Determine the [X, Y] coordinate at the center of the cell enclosing the given text.  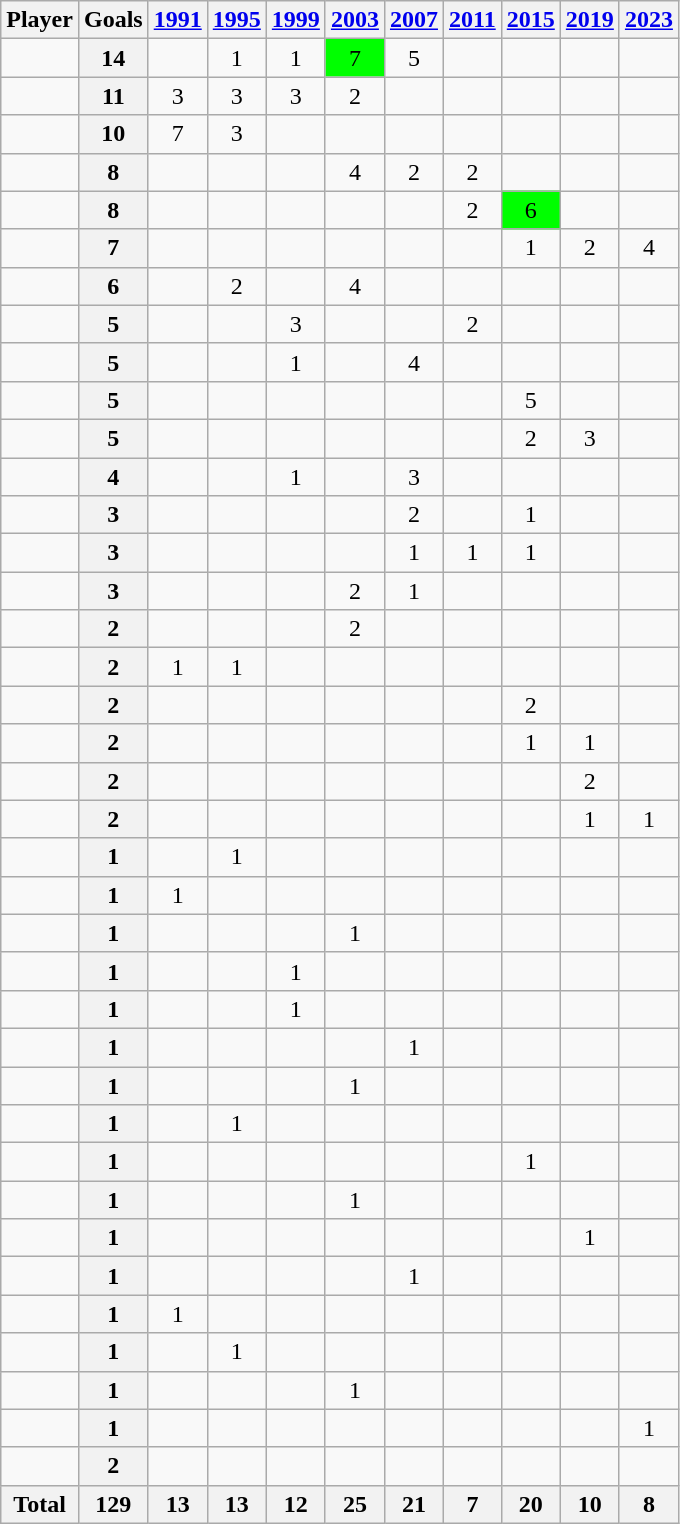
14 [113, 58]
1991 [178, 20]
25 [354, 1504]
1995 [236, 20]
20 [530, 1504]
2003 [354, 20]
2011 [473, 20]
12 [296, 1504]
11 [113, 96]
2007 [414, 20]
2023 [648, 20]
2019 [590, 20]
2015 [530, 20]
Total [40, 1504]
21 [414, 1504]
Player [40, 20]
Goals [113, 20]
129 [113, 1504]
1999 [296, 20]
